Determine the [x, y] coordinate at the center of the cell enclosing the given text.  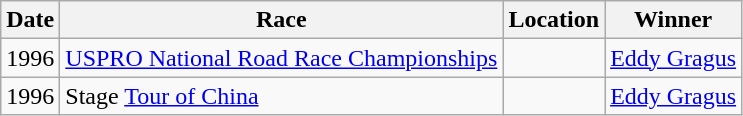
Location [554, 20]
Race [282, 20]
Date [30, 20]
Winner [674, 20]
Stage Tour of China [282, 96]
USPRO National Road Race Championships [282, 58]
